Return [x, y] of the center of cell containing provided text 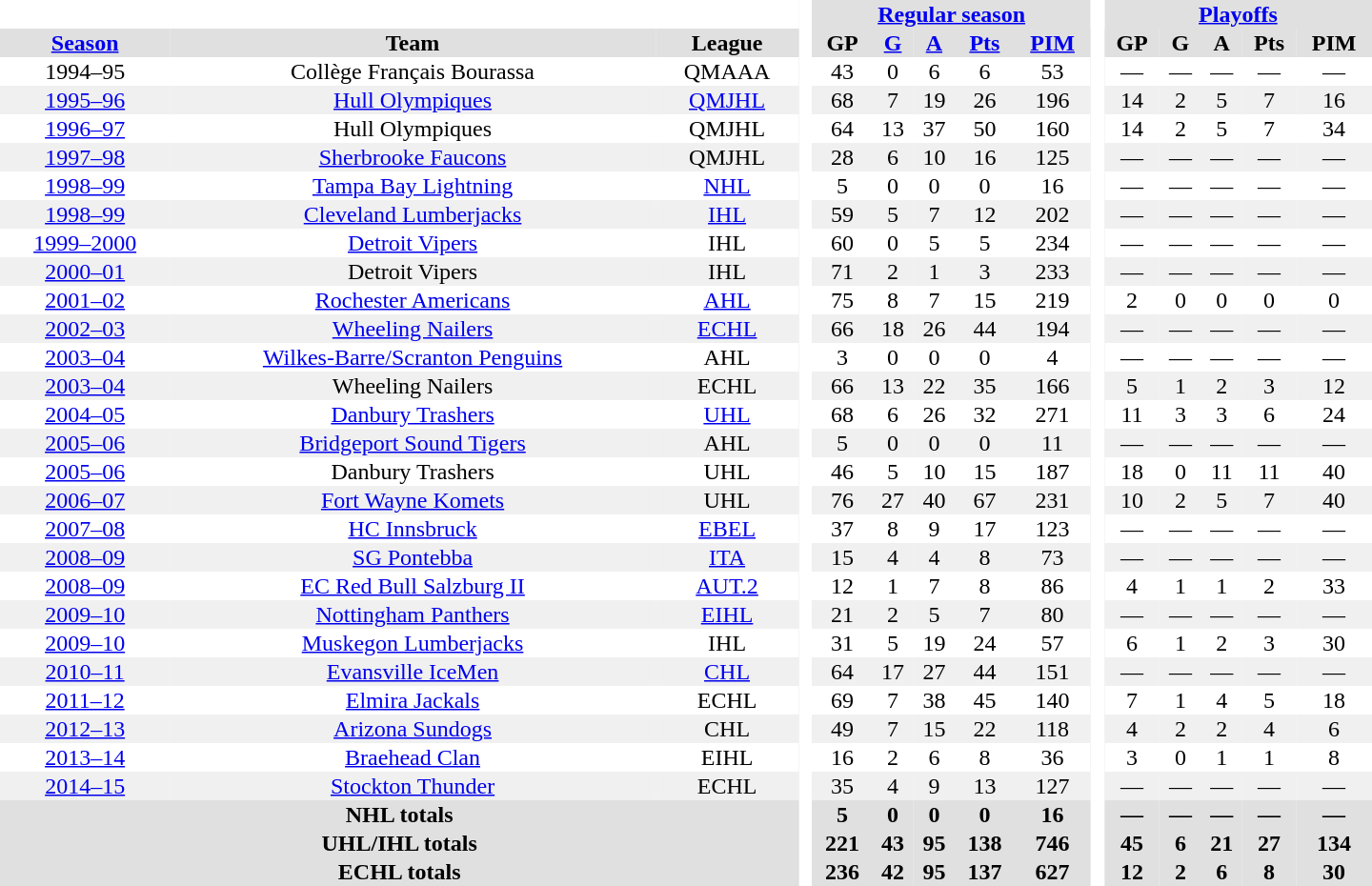
138 [985, 843]
60 [842, 243]
71 [842, 272]
Team [413, 43]
32 [985, 414]
137 [985, 872]
2012–13 [85, 729]
2004–05 [85, 414]
2014–15 [85, 786]
SG Pontebba [413, 557]
Elmira Jackals [413, 700]
Arizona Sundogs [413, 729]
46 [842, 472]
86 [1053, 586]
746 [1053, 843]
1996–97 [85, 129]
Nottingham Panthers [413, 614]
1997–98 [85, 157]
627 [1053, 872]
2002–03 [85, 329]
219 [1053, 300]
231 [1053, 500]
38 [934, 700]
2000–01 [85, 272]
69 [842, 700]
127 [1053, 786]
HC Innsbruck [413, 529]
EC Red Bull Salzburg II [413, 586]
NHL [727, 186]
2001–02 [85, 300]
1994–95 [85, 71]
80 [1053, 614]
AUT.2 [727, 586]
Season [85, 43]
67 [985, 500]
36 [1053, 757]
2011–12 [85, 700]
Fort Wayne Komets [413, 500]
57 [1053, 643]
1999–2000 [85, 243]
NHL totals [399, 815]
42 [892, 872]
Wilkes-Barre/Scranton Penguins [413, 357]
2013–14 [85, 757]
Braehead Clan [413, 757]
League [727, 43]
Evansville IceMen [413, 672]
151 [1053, 672]
166 [1053, 386]
76 [842, 500]
118 [1053, 729]
271 [1053, 414]
123 [1053, 529]
Bridgeport Sound Tigers [413, 443]
187 [1053, 472]
Playoffs [1239, 14]
53 [1053, 71]
1995–96 [85, 100]
2007–08 [85, 529]
ITA [727, 557]
34 [1334, 129]
49 [842, 729]
59 [842, 214]
75 [842, 300]
140 [1053, 700]
Collège Français Bourassa [413, 71]
233 [1053, 272]
134 [1334, 843]
221 [842, 843]
QMAAA [727, 71]
ECHL totals [399, 872]
Muskegon Lumberjacks [413, 643]
33 [1334, 586]
196 [1053, 100]
28 [842, 157]
234 [1053, 243]
EBEL [727, 529]
125 [1053, 157]
50 [985, 129]
Tampa Bay Lightning [413, 186]
194 [1053, 329]
73 [1053, 557]
31 [842, 643]
Stockton Thunder [413, 786]
236 [842, 872]
Regular season [952, 14]
160 [1053, 129]
Sherbrooke Faucons [413, 157]
202 [1053, 214]
2010–11 [85, 672]
Cleveland Lumberjacks [413, 214]
Rochester Americans [413, 300]
UHL/IHL totals [399, 843]
2006–07 [85, 500]
